Find where the given text appears and provide that cell's center as (x, y) coordinate. 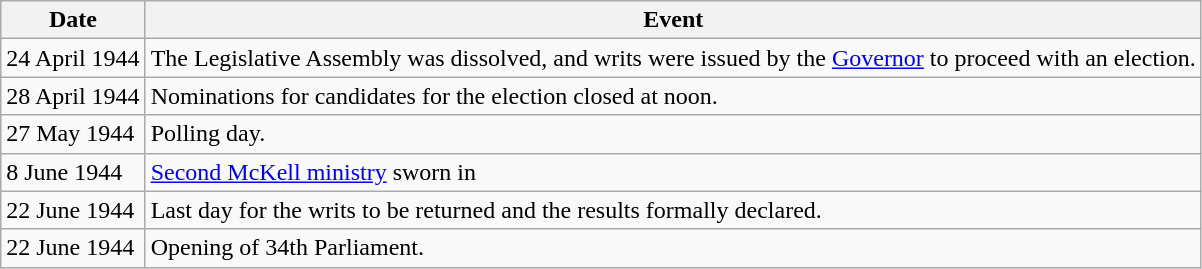
Nominations for candidates for the election closed at noon. (673, 96)
The Legislative Assembly was dissolved, and writs were issued by the Governor to proceed with an election. (673, 58)
8 June 1944 (73, 172)
Last day for the writs to be returned and the results formally declared. (673, 210)
Second McKell ministry sworn in (673, 172)
Polling day. (673, 134)
Date (73, 20)
24 April 1944 (73, 58)
28 April 1944 (73, 96)
Event (673, 20)
27 May 1944 (73, 134)
Opening of 34th Parliament. (673, 248)
